Find where the given text appears and provide that cell's center as (x, y) coordinate. 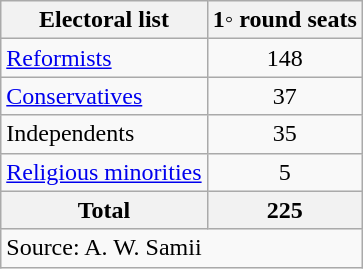
35 (284, 134)
148 (284, 58)
Independents (104, 134)
Electoral list (104, 20)
Reformists (104, 58)
225 (284, 210)
1◦ round seats (284, 20)
Source: A. W. Samii (182, 248)
37 (284, 96)
Religious minorities (104, 172)
Conservatives (104, 96)
5 (284, 172)
Total (104, 210)
